Provide the [X, Y] coordinate of the cell's center where the given text is located.  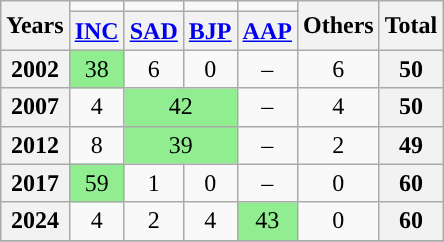
1 [154, 183]
Years [35, 26]
2024 [35, 221]
2007 [35, 107]
59 [96, 183]
39 [180, 145]
2017 [35, 183]
2012 [35, 145]
SAD [154, 31]
49 [411, 145]
43 [267, 221]
8 [96, 145]
Others [338, 26]
2002 [35, 69]
BJP [210, 31]
38 [96, 69]
AAP [267, 31]
42 [180, 107]
INC [96, 31]
Total [411, 26]
